Return (x, y) of the center of cell containing provided text 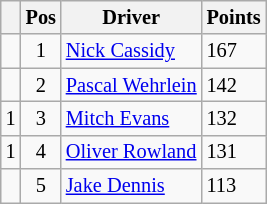
131 (234, 152)
Jake Dennis (132, 186)
Points (234, 17)
142 (234, 85)
132 (234, 118)
167 (234, 51)
Pascal Wehrlein (132, 85)
Oliver Rowland (132, 152)
2 (41, 85)
Mitch Evans (132, 118)
4 (41, 152)
Nick Cassidy (132, 51)
113 (234, 186)
Pos (41, 17)
3 (41, 118)
5 (41, 186)
Driver (132, 17)
